Pinpoint the cell where the given text exists, returning its [x, y] midpoint coordinate. 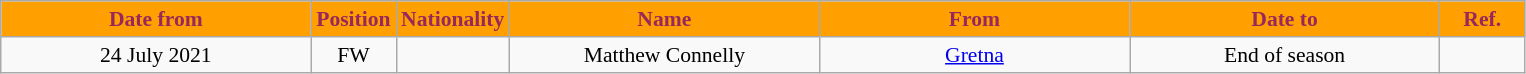
Date to [1285, 19]
Date from [156, 19]
Ref. [1482, 19]
Matthew Connelly [664, 55]
24 July 2021 [156, 55]
Nationality [452, 19]
From [974, 19]
Name [664, 19]
Position [354, 19]
End of season [1285, 55]
Gretna [974, 55]
FW [354, 55]
